Provide the (X, Y) coordinate of the cell's center where the given text is located.  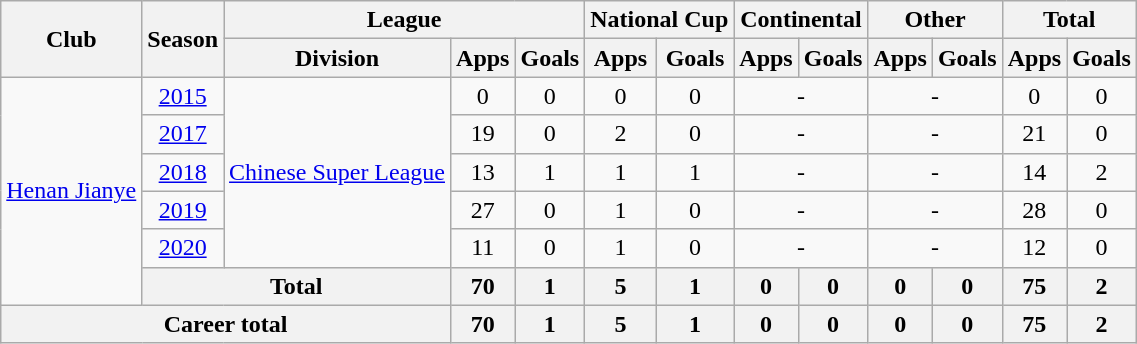
League (404, 20)
Division (338, 58)
13 (483, 172)
2017 (183, 134)
14 (1034, 172)
Season (183, 39)
2019 (183, 210)
27 (483, 210)
Chinese Super League (338, 172)
National Cup (660, 20)
19 (483, 134)
Career total (226, 324)
Henan Jianye (72, 191)
Continental (801, 20)
Club (72, 39)
12 (1034, 248)
2015 (183, 96)
2018 (183, 172)
11 (483, 248)
28 (1034, 210)
Other (935, 20)
21 (1034, 134)
2020 (183, 248)
